Locate the cell with the specified text and output its [x, y] center coordinate. 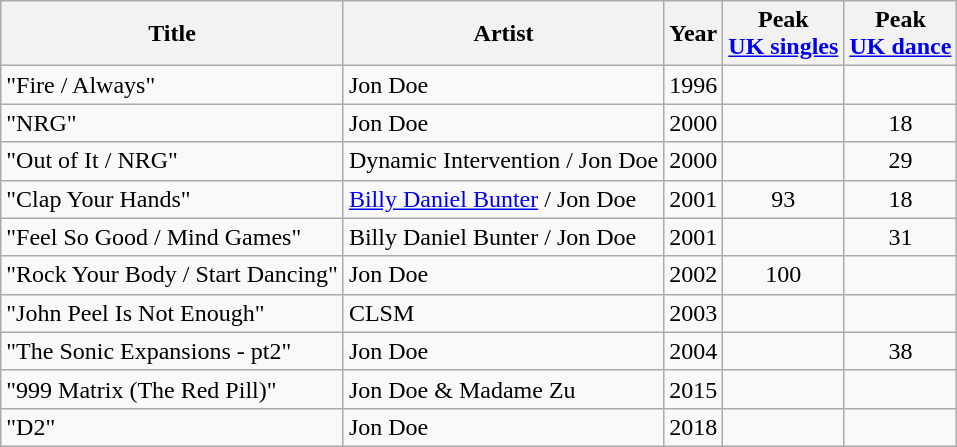
"Feel So Good / Mind Games" [172, 237]
2003 [694, 313]
31 [900, 237]
Dynamic Intervention / Jon Doe [503, 161]
Year [694, 34]
93 [784, 199]
1996 [694, 85]
"Fire / Always" [172, 85]
Artist [503, 34]
Title [172, 34]
"Clap Your Hands" [172, 199]
100 [784, 275]
38 [900, 351]
"D2" [172, 427]
2002 [694, 275]
"Rock Your Body / Start Dancing" [172, 275]
2004 [694, 351]
Jon Doe & Madame Zu [503, 389]
PeakUK singles [784, 34]
"John Peel Is Not Enough" [172, 313]
PeakUK dance [900, 34]
2018 [694, 427]
"Out of It / NRG" [172, 161]
"The Sonic Expansions - pt2" [172, 351]
29 [900, 161]
CLSM [503, 313]
"999 Matrix (The Red Pill)" [172, 389]
"NRG" [172, 123]
2015 [694, 389]
